From the cell containing the given text, extract its center point as [x, y] coordinate. 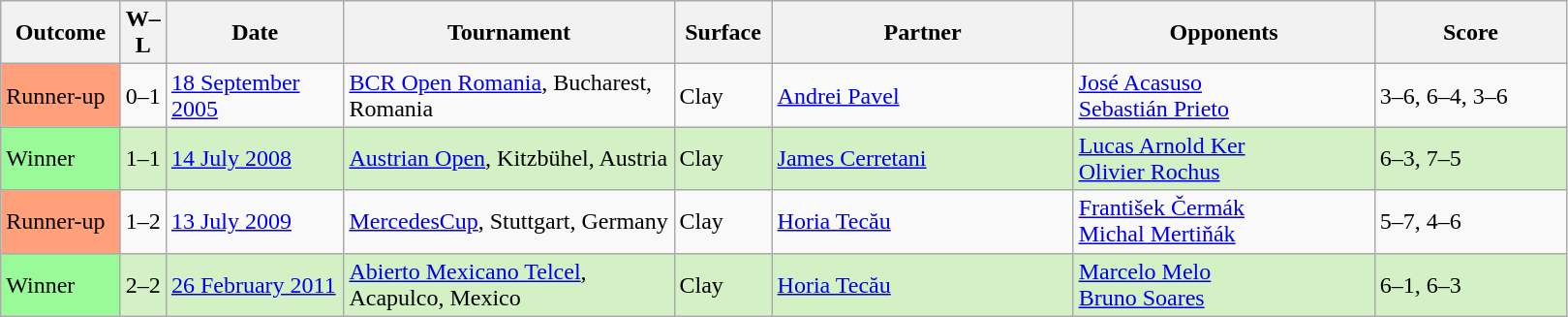
0–1 [143, 95]
Austrian Open, Kitzbühel, Austria [509, 159]
18 September 2005 [255, 95]
1–2 [143, 221]
14 July 2008 [255, 159]
Marcelo Melo Bruno Soares [1224, 285]
Score [1470, 33]
James Cerretani [922, 159]
5–7, 4–6 [1470, 221]
Partner [922, 33]
26 February 2011 [255, 285]
Surface [723, 33]
Andrei Pavel [922, 95]
Abierto Mexicano Telcel, Acapulco, Mexico [509, 285]
6–3, 7–5 [1470, 159]
Opponents [1224, 33]
Outcome [61, 33]
František Čermák Michal Mertiňák [1224, 221]
José Acasuso Sebastián Prieto [1224, 95]
W–L [143, 33]
2–2 [143, 285]
BCR Open Romania, Bucharest, Romania [509, 95]
13 July 2009 [255, 221]
1–1 [143, 159]
MercedesCup, Stuttgart, Germany [509, 221]
6–1, 6–3 [1470, 285]
Lucas Arnold Ker Olivier Rochus [1224, 159]
Tournament [509, 33]
Date [255, 33]
3–6, 6–4, 3–6 [1470, 95]
